Search for the cell housing the specified text and yield its [x, y] center coordinate. 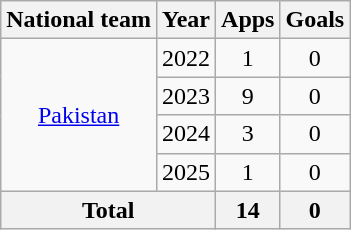
9 [248, 96]
Apps [248, 20]
Year [186, 20]
14 [248, 210]
Goals [315, 20]
3 [248, 134]
2025 [186, 172]
2024 [186, 134]
Total [108, 210]
2022 [186, 58]
Pakistan [79, 115]
National team [79, 20]
2023 [186, 96]
